Locate the cell with the specified text and output its [x, y] center coordinate. 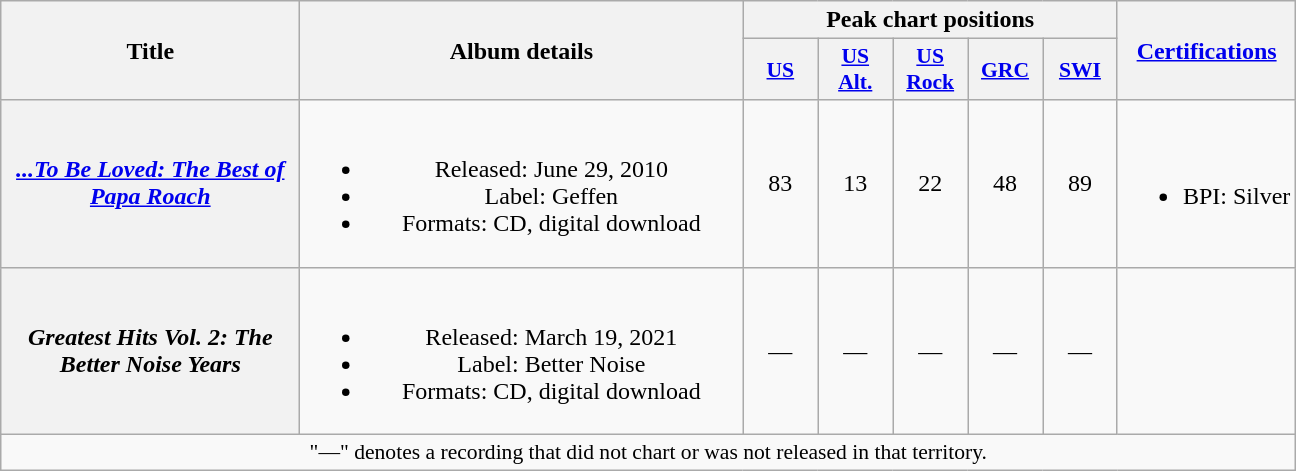
Title [150, 50]
Certifications [1206, 50]
GRC [1006, 70]
BPI: Silver [1206, 184]
"—" denotes a recording that did not chart or was not released in that territory. [648, 452]
Greatest Hits Vol. 2: The Better Noise Years [150, 350]
US [780, 70]
Album details [522, 50]
Released: June 29, 2010Label: GeffenFormats: CD, digital download [522, 184]
48 [1006, 184]
Peak chart positions [930, 20]
22 [930, 184]
89 [1080, 184]
SWI [1080, 70]
13 [856, 184]
USRock [930, 70]
USAlt. [856, 70]
83 [780, 184]
...To Be Loved: The Best of Papa Roach [150, 184]
Released: March 19, 2021Label: Better NoiseFormats: CD, digital download [522, 350]
